Extract the [X, Y] coordinate from the center of the cell holding the provided text.  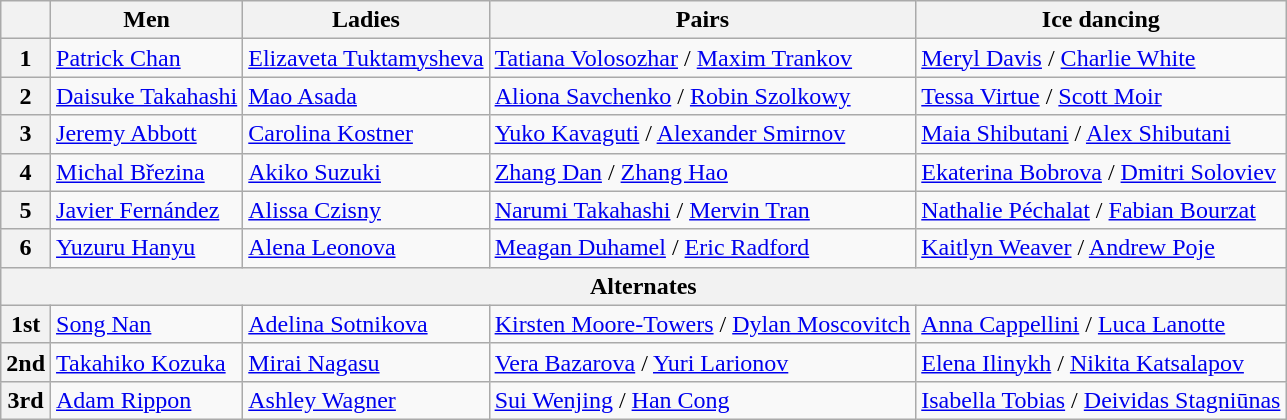
Yuko Kavaguti / Alexander Smirnov [702, 134]
Alissa Czisny [366, 210]
4 [26, 172]
6 [26, 248]
Alternates [644, 286]
Takahiko Kozuka [147, 362]
Adelina Sotnikova [366, 324]
Daisuke Takahashi [147, 96]
Adam Rippon [147, 400]
Ekaterina Bobrova / Dmitri Soloviev [1101, 172]
Alena Leonova [366, 248]
5 [26, 210]
Ice dancing [1101, 20]
Song Nan [147, 324]
Carolina Kostner [366, 134]
Meryl Davis / Charlie White [1101, 58]
Pairs [702, 20]
3rd [26, 400]
Ashley Wagner [366, 400]
Javier Fernández [147, 210]
1 [26, 58]
Men [147, 20]
Jeremy Abbott [147, 134]
Sui Wenjing / Han Cong [702, 400]
Akiko Suzuki [366, 172]
Isabella Tobias / Deividas Stagniūnas [1101, 400]
Kirsten Moore-Towers / Dylan Moscovitch [702, 324]
Zhang Dan / Zhang Hao [702, 172]
3 [26, 134]
Patrick Chan [147, 58]
Tatiana Volosozhar / Maxim Trankov [702, 58]
Meagan Duhamel / Eric Radford [702, 248]
Kaitlyn Weaver / Andrew Poje [1101, 248]
Yuzuru Hanyu [147, 248]
Ladies [366, 20]
Vera Bazarova / Yuri Larionov [702, 362]
Narumi Takahashi / Mervin Tran [702, 210]
Anna Cappellini / Luca Lanotte [1101, 324]
2 [26, 96]
Aliona Savchenko / Robin Szolkowy [702, 96]
Tessa Virtue / Scott Moir [1101, 96]
Michal Březina [147, 172]
Nathalie Péchalat / Fabian Bourzat [1101, 210]
Maia Shibutani / Alex Shibutani [1101, 134]
Elena Ilinykh / Nikita Katsalapov [1101, 362]
Mao Asada [366, 96]
2nd [26, 362]
Mirai Nagasu [366, 362]
Elizaveta Tuktamysheva [366, 58]
1st [26, 324]
